Return (x, y) of the center of cell containing provided text 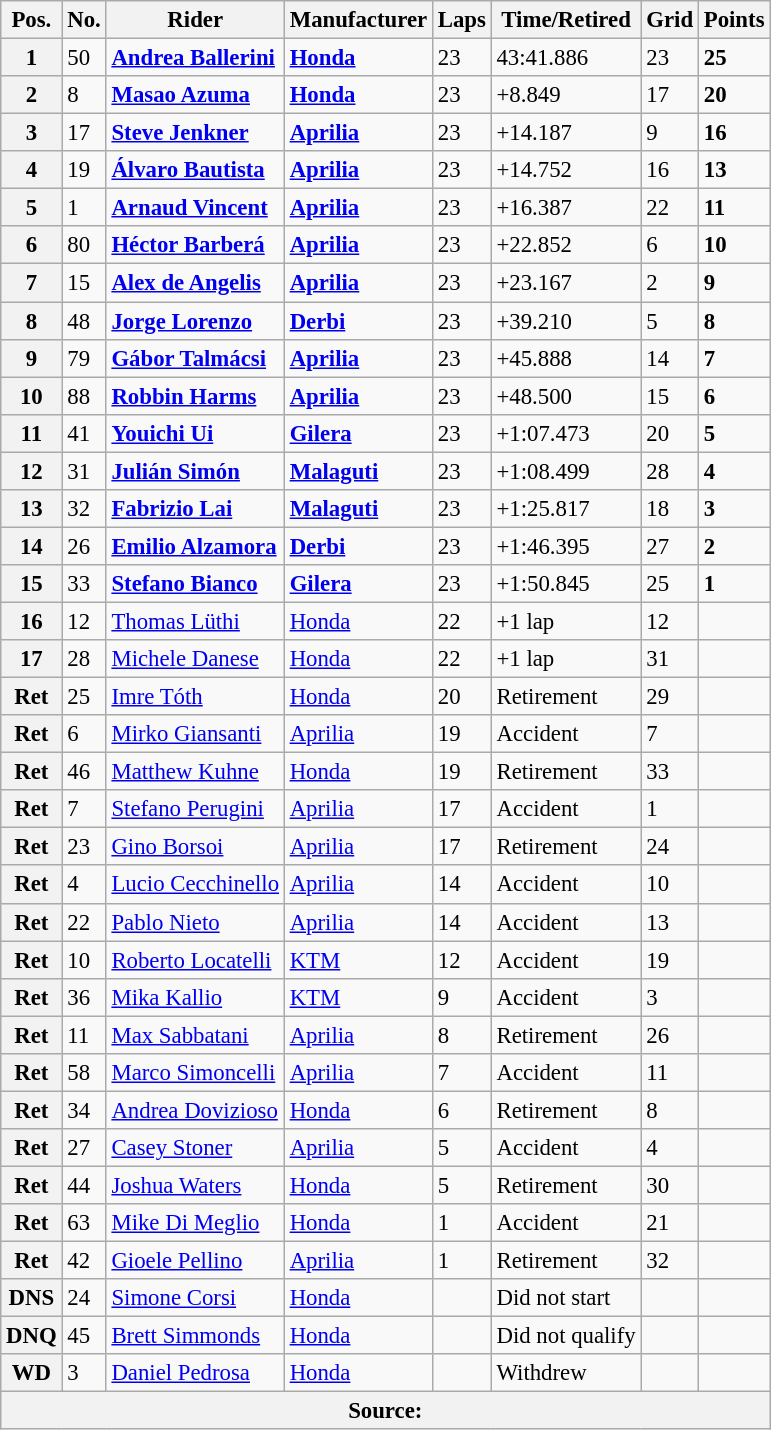
Time/Retired (566, 20)
Rider (195, 20)
Youichi Ui (195, 433)
Andrea Ballerini (195, 58)
Mika Kallio (195, 997)
80 (84, 245)
Andrea Dovizioso (195, 1110)
+1:07.473 (566, 433)
+22.852 (566, 245)
Brett Simmonds (195, 1336)
Gioele Pellino (195, 1261)
Pos. (32, 20)
Casey Stoner (195, 1148)
Marco Simoncelli (195, 1073)
88 (84, 396)
44 (84, 1185)
29 (670, 697)
Did not start (566, 1298)
Gino Borsoi (195, 847)
Álvaro Bautista (195, 170)
Max Sabbatani (195, 1035)
+8.849 (566, 95)
Héctor Barberá (195, 245)
Julián Simón (195, 471)
Emilio Alzamora (195, 546)
+1:25.817 (566, 509)
36 (84, 997)
+1:50.845 (566, 584)
50 (84, 58)
34 (84, 1110)
Joshua Waters (195, 1185)
48 (84, 321)
Gábor Talmácsi (195, 358)
Daniel Pedrosa (195, 1373)
No. (84, 20)
Robbin Harms (195, 396)
Thomas Lüthi (195, 621)
+14.187 (566, 133)
Stefano Perugini (195, 809)
Did not qualify (566, 1336)
Roberto Locatelli (195, 960)
45 (84, 1336)
41 (84, 433)
Lucio Cecchinello (195, 885)
30 (670, 1185)
Michele Danese (195, 659)
Points (734, 20)
+48.500 (566, 396)
58 (84, 1073)
Pablo Nieto (195, 922)
Simone Corsi (195, 1298)
Source: (386, 1411)
Manufacturer (358, 20)
63 (84, 1223)
Matthew Kuhne (195, 772)
79 (84, 358)
Mirko Giansanti (195, 734)
+1:08.499 (566, 471)
Alex de Angelis (195, 283)
DNS (32, 1298)
Imre Tóth (195, 697)
+39.210 (566, 321)
Jorge Lorenzo (195, 321)
Mike Di Meglio (195, 1223)
Withdrew (566, 1373)
21 (670, 1223)
Stefano Bianco (195, 584)
Laps (462, 20)
DNQ (32, 1336)
+1:46.395 (566, 546)
+45.888 (566, 358)
46 (84, 772)
18 (670, 509)
Grid (670, 20)
+23.167 (566, 283)
43:41.886 (566, 58)
42 (84, 1261)
+16.387 (566, 208)
Fabrizio Lai (195, 509)
Arnaud Vincent (195, 208)
+14.752 (566, 170)
Steve Jenkner (195, 133)
WD (32, 1373)
Masao Azuma (195, 95)
